Identify which cell holds the provided text, then report its [X, Y] central coordinate. 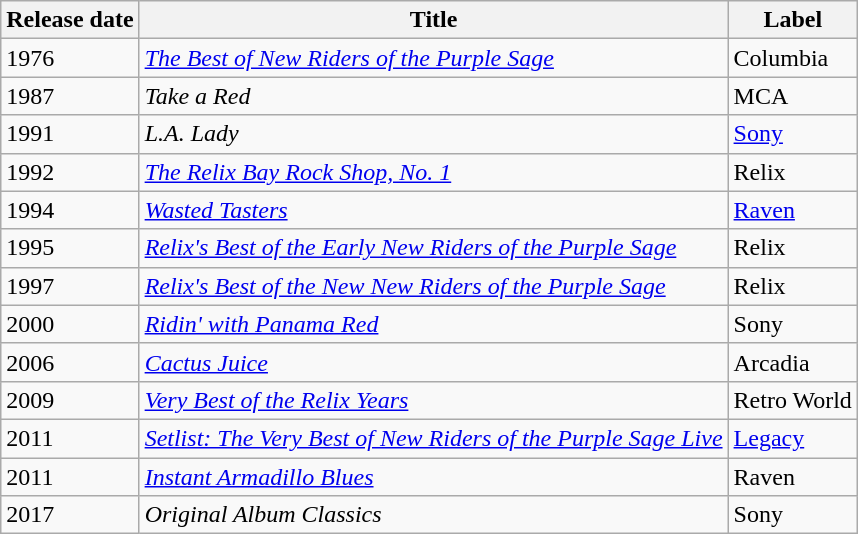
1987 [70, 96]
Retro World [792, 400]
Take a Red [434, 96]
Release date [70, 20]
Arcadia [792, 362]
1992 [70, 172]
2017 [70, 515]
Ridin' with Panama Red [434, 324]
2006 [70, 362]
Relix's Best of the New New Riders of the Purple Sage [434, 286]
1994 [70, 210]
L.A. Lady [434, 134]
The Relix Bay Rock Shop, No. 1 [434, 172]
Very Best of the Relix Years [434, 400]
Instant Armadillo Blues [434, 477]
Relix's Best of the Early New Riders of the Purple Sage [434, 248]
The Best of New Riders of the Purple Sage [434, 58]
1995 [70, 248]
Label [792, 20]
MCA [792, 96]
1976 [70, 58]
Legacy [792, 438]
2009 [70, 400]
Cactus Juice [434, 362]
Setlist: The Very Best of New Riders of the Purple Sage Live [434, 438]
1997 [70, 286]
Title [434, 20]
Wasted Tasters [434, 210]
Columbia [792, 58]
2000 [70, 324]
1991 [70, 134]
Original Album Classics [434, 515]
